For the text-containing cell, return its midpoint in [x, y] coordinate format. 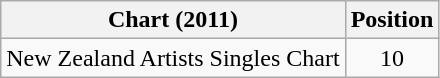
10 [392, 58]
Position [392, 20]
New Zealand Artists Singles Chart [173, 58]
Chart (2011) [173, 20]
